Determine the [x, y] coordinate at the center of the cell enclosing the given text.  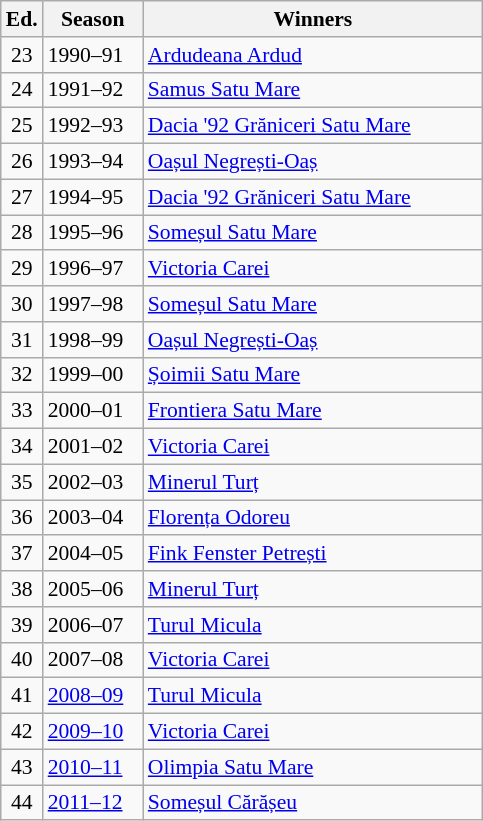
1998–99 [93, 340]
43 [22, 767]
2002–03 [93, 482]
28 [22, 233]
32 [22, 375]
34 [22, 447]
Winners [313, 19]
Șoimii Satu Mare [313, 375]
27 [22, 197]
36 [22, 518]
1990–91 [93, 55]
44 [22, 803]
Someșul Cărășeu [313, 803]
Frontiera Satu Mare [313, 411]
2003–04 [93, 518]
2000–01 [93, 411]
Fink Fenster Petrești [313, 554]
2011–12 [93, 803]
2001–02 [93, 447]
2009–10 [93, 732]
31 [22, 340]
2008–09 [93, 696]
39 [22, 625]
42 [22, 732]
35 [22, 482]
Season [93, 19]
40 [22, 660]
Florența Odoreu [313, 518]
Ardudeana Ardud [313, 55]
1996–97 [93, 269]
1993–94 [93, 162]
25 [22, 126]
1994–95 [93, 197]
Ed. [22, 19]
33 [22, 411]
38 [22, 589]
Olimpia Satu Mare [313, 767]
37 [22, 554]
30 [22, 304]
29 [22, 269]
1997–98 [93, 304]
2006–07 [93, 625]
23 [22, 55]
1995–96 [93, 233]
2005–06 [93, 589]
41 [22, 696]
2004–05 [93, 554]
1991–92 [93, 90]
1999–00 [93, 375]
2007–08 [93, 660]
1992–93 [93, 126]
Samus Satu Mare [313, 90]
26 [22, 162]
2010–11 [93, 767]
24 [22, 90]
